Scan for the cell matching the given text and deliver its (X, Y) coordinate at center. 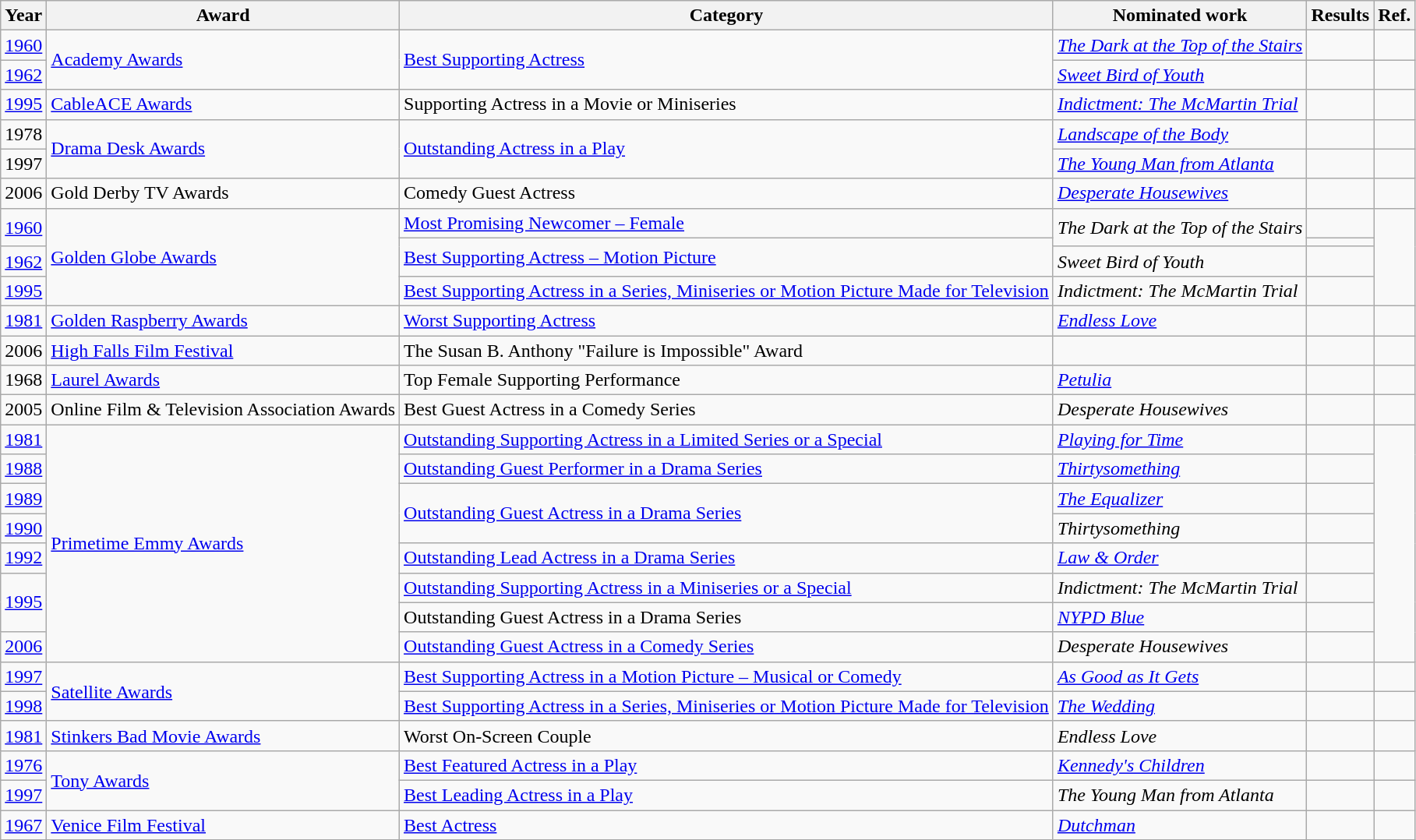
Venice Film Festival (223, 825)
Results (1340, 16)
1988 (23, 469)
Best Actress (726, 825)
Satellite Awards (223, 691)
Outstanding Supporting Actress in a Miniseries or a Special (726, 588)
Playing for Time (1180, 439)
Best Supporting Actress in a Motion Picture – Musical or Comedy (726, 676)
Category (726, 16)
Stinkers Bad Movie Awards (223, 736)
Year (23, 16)
The Wedding (1180, 706)
The Susan B. Anthony "Failure is Impossible" Award (726, 350)
1976 (23, 765)
Law & Order (1180, 558)
Worst On-Screen Couple (726, 736)
1990 (23, 528)
Kennedy's Children (1180, 765)
Best Leading Actress in a Play (726, 795)
Best Featured Actress in a Play (726, 765)
Most Promising Newcomer – Female (726, 223)
Supporting Actress in a Movie or Miniseries (726, 104)
Award (223, 16)
Outstanding Supporting Actress in a Limited Series or a Special (726, 439)
1968 (23, 380)
Drama Desk Awards (223, 149)
Ref. (1395, 16)
Worst Supporting Actress (726, 320)
Tony Awards (223, 780)
Best Supporting Actress – Motion Picture (726, 257)
Comedy Guest Actress (726, 193)
Petulia (1180, 380)
1989 (23, 499)
The Equalizer (1180, 499)
1978 (23, 134)
Primetime Emmy Awards (223, 543)
Outstanding Actress in a Play (726, 149)
1967 (23, 825)
Best Supporting Actress (726, 60)
Outstanding Guest Performer in a Drama Series (726, 469)
Outstanding Lead Actress in a Drama Series (726, 558)
Best Guest Actress in a Comedy Series (726, 410)
Landscape of the Body (1180, 134)
Academy Awards (223, 60)
NYPD Blue (1180, 617)
Laurel Awards (223, 380)
1992 (23, 558)
CableACE Awards (223, 104)
Outstanding Guest Actress in a Comedy Series (726, 647)
High Falls Film Festival (223, 350)
Online Film & Television Association Awards (223, 410)
2005 (23, 410)
Golden Raspberry Awards (223, 320)
Dutchman (1180, 825)
Nominated work (1180, 16)
Golden Globe Awards (223, 257)
1998 (23, 706)
Top Female Supporting Performance (726, 380)
As Good as It Gets (1180, 676)
Gold Derby TV Awards (223, 193)
